Capture the cell that displays the provided text and extract its [X, Y] central coordinate. 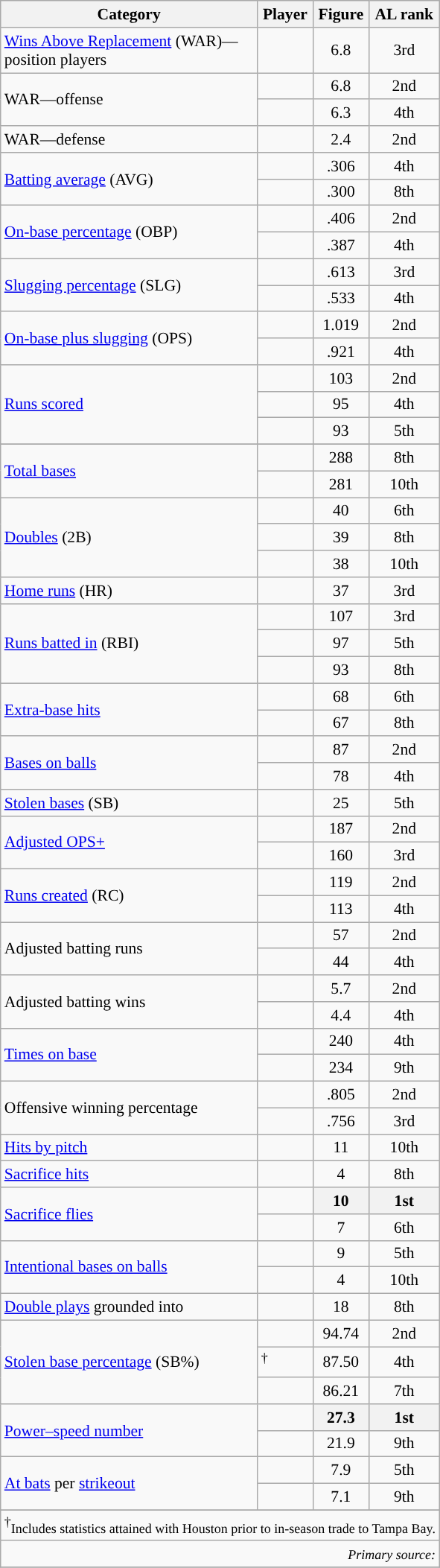
288 [341, 458]
AL rank [404, 14]
187 [341, 829]
On-base percentage (OBP) [130, 232]
113 [341, 909]
Power–speed number [130, 1430]
119 [341, 883]
67 [341, 723]
281 [341, 484]
.306 [341, 166]
6.3 [341, 113]
25 [341, 803]
103 [341, 378]
37 [341, 591]
Category [130, 14]
Intentional bases on balls [130, 1266]
10 [341, 1201]
7.1 [341, 1497]
Stolen bases (SB) [130, 803]
44 [341, 962]
At bats per strikeout [130, 1484]
.805 [341, 1095]
Wins Above Replacement (WAR)—position players [130, 51]
40 [341, 511]
Sacrifice flies [130, 1214]
Runs created (RC) [130, 895]
Player [286, 14]
87.50 [341, 1362]
.613 [341, 272]
107 [341, 617]
Bases on balls [130, 763]
7th [404, 1391]
94.74 [341, 1333]
Primary source: [220, 1555]
.406 [341, 219]
Times on base [130, 1055]
68 [341, 696]
Figure [341, 14]
Adjusted OPS+ [130, 842]
WAR—defense [130, 139]
.756 [341, 1121]
Adjusted batting wins [130, 1001]
7 [341, 1228]
Batting average (AVG) [130, 179]
Total bases [130, 471]
WAR—offense [130, 100]
.921 [341, 352]
Runs scored [130, 405]
Adjusted batting runs [130, 949]
240 [341, 1041]
†Includes statistics attained with Houston prior to in-season trade to Tampa Bay. [220, 1526]
9 [341, 1254]
87 [341, 750]
27.3 [341, 1418]
11 [341, 1148]
38 [341, 564]
Stolen base percentage (SB%) [130, 1362]
18 [341, 1307]
Sacrifice hits [130, 1175]
1.019 [341, 326]
5.7 [341, 988]
2.4 [341, 139]
.387 [341, 246]
.533 [341, 299]
Home runs (HR) [130, 591]
On-base plus slugging (OPS) [130, 338]
.300 [341, 192]
39 [341, 538]
97 [341, 644]
7.9 [341, 1470]
95 [341, 404]
Hits by pitch [130, 1148]
Double plays grounded into [130, 1307]
4.4 [341, 1015]
Doubles (2B) [130, 538]
86.21 [341, 1391]
78 [341, 776]
Slugging percentage (SLG) [130, 285]
Extra-base hits [130, 709]
57 [341, 936]
† [286, 1362]
160 [341, 856]
Runs batted in (RBI) [130, 644]
21.9 [341, 1444]
Offensive winning percentage [130, 1108]
234 [341, 1068]
